Return the (X, Y) coordinate for the center point of the cell that contains the specified text.  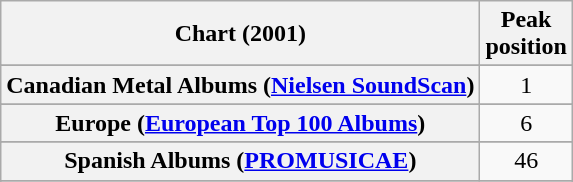
6 (526, 123)
Peak position (526, 34)
46 (526, 161)
Europe (European Top 100 Albums) (240, 123)
Canadian Metal Albums (Nielsen SoundScan) (240, 85)
Chart (2001) (240, 34)
Spanish Albums (PROMUSICAE) (240, 161)
1 (526, 85)
